Provide the (x, y) coordinate of the cell's center where the given text is located.  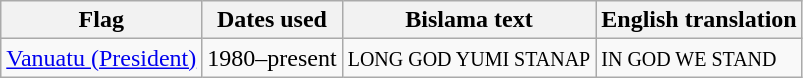
Flag (102, 20)
IN GOD WE STAND (699, 58)
LONG GOD YUMI STANAP (469, 58)
Bislama text (469, 20)
Dates used (272, 20)
English translation (699, 20)
Vanuatu (President) (102, 58)
1980–present (272, 58)
